Identify which cell holds the provided text, then report its (X, Y) central coordinate. 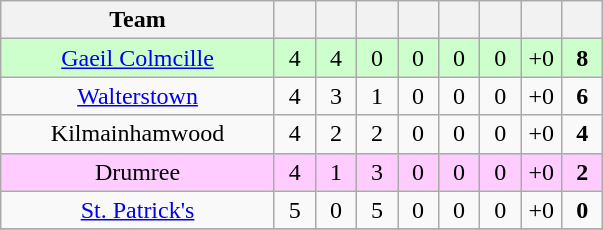
St. Patrick's (138, 210)
8 (582, 58)
Team (138, 20)
Walterstown (138, 96)
Drumree (138, 172)
6 (582, 96)
Kilmainhamwood (138, 134)
Gaeil Colmcille (138, 58)
